For the text-containing cell, return its midpoint in (x, y) coordinate format. 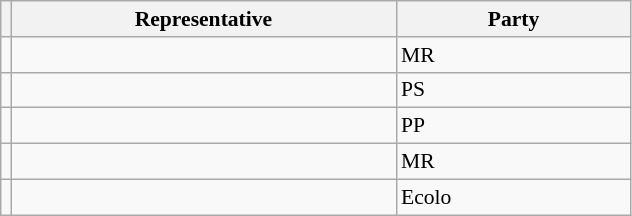
Party (514, 19)
Ecolo (514, 197)
PP (514, 126)
Representative (204, 19)
PS (514, 90)
